Detect which cell encompasses the target text, then output its [X, Y] center coordinate. 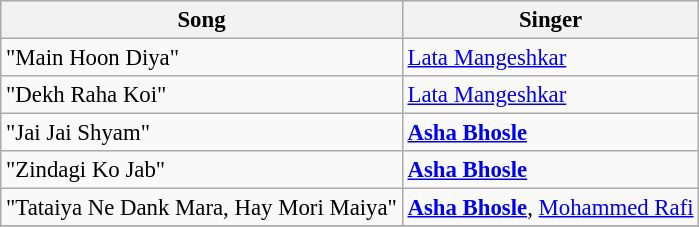
"Tataiya Ne Dank Mara, Hay Mori Maiya" [202, 208]
Song [202, 20]
"Zindagi Ko Jab" [202, 170]
"Dekh Raha Koi" [202, 95]
Asha Bhosle, Mohammed Rafi [550, 208]
Singer [550, 20]
"Main Hoon Diya" [202, 58]
"Jai Jai Shyam" [202, 133]
